Locate the cell with the specified text and output its [x, y] center coordinate. 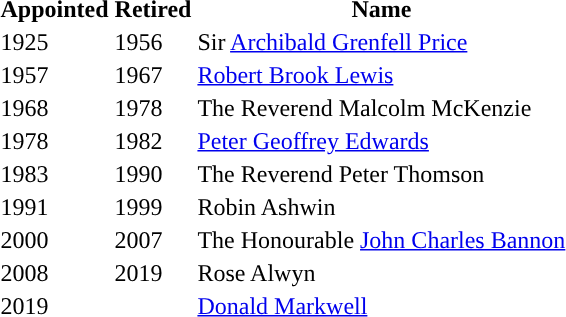
1999 [153, 207]
2007 [153, 240]
2019 [153, 273]
1982 [153, 141]
1990 [153, 174]
1956 [153, 42]
1978 [153, 108]
1967 [153, 75]
